Return [X, Y] of the center of cell containing provided text 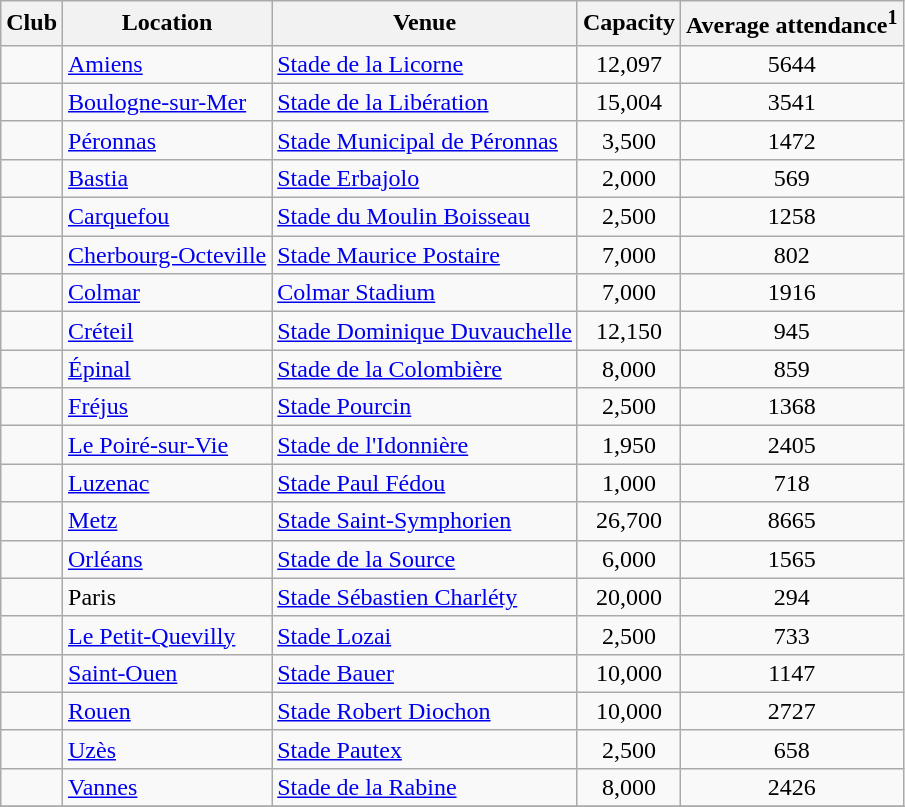
569 [792, 178]
5644 [792, 64]
Metz [168, 521]
1,000 [628, 483]
1147 [792, 673]
2405 [792, 445]
Paris [168, 597]
Venue [425, 24]
Stade de la Rabine [425, 787]
Stade Paul Fédou [425, 483]
Stade Saint-Symphorien [425, 521]
1472 [792, 140]
Stade Lozai [425, 635]
8665 [792, 521]
Average attendance1 [792, 24]
Uzès [168, 749]
Stade Pourcin [425, 407]
Amiens [168, 64]
Créteil [168, 331]
1258 [792, 217]
Orléans [168, 559]
Cherbourg-Octeville [168, 255]
718 [792, 483]
1565 [792, 559]
Vannes [168, 787]
20,000 [628, 597]
2426 [792, 787]
Péronnas [168, 140]
Stade de la Source [425, 559]
Bastia [168, 178]
26,700 [628, 521]
6,000 [628, 559]
Stade Bauer [425, 673]
Stade Dominique Duvauchelle [425, 331]
Stade Municipal de Péronnas [425, 140]
859 [792, 369]
294 [792, 597]
1,950 [628, 445]
Stade Sébastien Charléty [425, 597]
Le Petit-Quevilly [168, 635]
2727 [792, 711]
Location [168, 24]
658 [792, 749]
Boulogne-sur-Mer [168, 102]
Stade de la Licorne [425, 64]
Stade Erbajolo [425, 178]
3541 [792, 102]
Colmar Stadium [425, 293]
2,000 [628, 178]
15,004 [628, 102]
Capacity [628, 24]
3,500 [628, 140]
Stade de la Colombière [425, 369]
Le Poiré-sur-Vie [168, 445]
Épinal [168, 369]
Colmar [168, 293]
945 [792, 331]
Stade Maurice Postaire [425, 255]
Stade du Moulin Boisseau [425, 217]
733 [792, 635]
Carquefou [168, 217]
Fréjus [168, 407]
Saint-Ouen [168, 673]
12,097 [628, 64]
Stade de l'Idonnière [425, 445]
Luzenac [168, 483]
1916 [792, 293]
12,150 [628, 331]
Stade Robert Diochon [425, 711]
Rouen [168, 711]
802 [792, 255]
Stade Pautex [425, 749]
Stade de la Libération [425, 102]
1368 [792, 407]
Club [32, 24]
